Search for the cell housing the specified text and yield its [x, y] center coordinate. 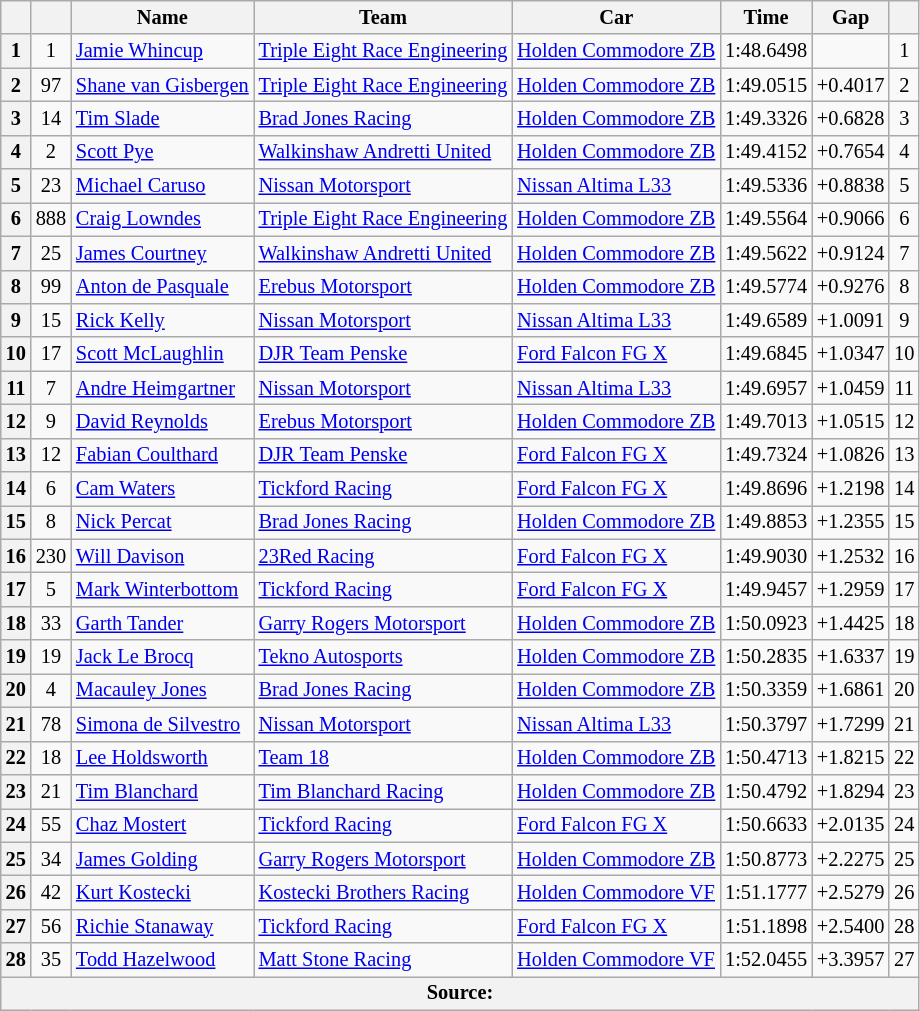
+0.9066 [850, 219]
+1.0091 [850, 320]
+1.8215 [850, 758]
Nick Percat [162, 522]
+2.5400 [850, 926]
Andre Heimgartner [162, 388]
1:52.0455 [766, 960]
1:49.6957 [766, 388]
+0.4017 [850, 85]
Chaz Mostert [162, 825]
Kurt Kostecki [162, 892]
Simona de Silvestro [162, 724]
Todd Hazelwood [162, 960]
+3.3957 [850, 960]
+0.9276 [850, 287]
Anton de Pasquale [162, 287]
33 [51, 623]
+2.0135 [850, 825]
Tim Blanchard [162, 791]
1:49.7013 [766, 421]
Car [616, 17]
1:51.1898 [766, 926]
1:50.0923 [766, 623]
1:49.7324 [766, 455]
1:50.6633 [766, 825]
1:49.9457 [766, 589]
Tekno Autosports [384, 657]
Matt Stone Racing [384, 960]
Fabian Coulthard [162, 455]
78 [51, 724]
+1.7299 [850, 724]
Rick Kelly [162, 320]
+1.4425 [850, 623]
Richie Stanaway [162, 926]
1:49.9030 [766, 556]
Will Davison [162, 556]
1:49.0515 [766, 85]
Kostecki Brothers Racing [384, 892]
1:49.5774 [766, 287]
Tim Blanchard Racing [384, 791]
1:49.8853 [766, 522]
1:51.1777 [766, 892]
1:49.6845 [766, 354]
Garth Tander [162, 623]
1:50.3359 [766, 690]
+1.2355 [850, 522]
230 [51, 556]
Cam Waters [162, 489]
+1.6861 [850, 690]
34 [51, 859]
David Reynolds [162, 421]
Gap [850, 17]
Michael Caruso [162, 186]
1:50.3797 [766, 724]
1:49.8696 [766, 489]
+0.8838 [850, 186]
+1.6337 [850, 657]
Team [384, 17]
Craig Lowndes [162, 219]
+0.7654 [850, 152]
Tim Slade [162, 118]
James Golding [162, 859]
Jack Le Brocq [162, 657]
+1.0347 [850, 354]
1:49.4152 [766, 152]
1:50.4713 [766, 758]
+1.8294 [850, 791]
Lee Holdsworth [162, 758]
+1.0826 [850, 455]
1:50.2835 [766, 657]
+1.2198 [850, 489]
1:49.5336 [766, 186]
+1.0515 [850, 421]
+0.6828 [850, 118]
+2.5279 [850, 892]
Jamie Whincup [162, 51]
+1.0459 [850, 388]
888 [51, 219]
Shane van Gisbergen [162, 85]
35 [51, 960]
1:50.4792 [766, 791]
+0.9124 [850, 253]
97 [51, 85]
Team 18 [384, 758]
Time [766, 17]
42 [51, 892]
1:49.5622 [766, 253]
Scott McLaughlin [162, 354]
+1.2532 [850, 556]
1:49.5564 [766, 219]
+1.2959 [850, 589]
+2.2275 [850, 859]
Macauley Jones [162, 690]
99 [51, 287]
56 [51, 926]
Source: [460, 993]
Mark Winterbottom [162, 589]
James Courtney [162, 253]
1:50.8773 [766, 859]
1:49.3326 [766, 118]
Name [162, 17]
23Red Racing [384, 556]
55 [51, 825]
1:48.6498 [766, 51]
1:49.6589 [766, 320]
Scott Pye [162, 152]
